Search for the cell housing the specified text and yield its [X, Y] center coordinate. 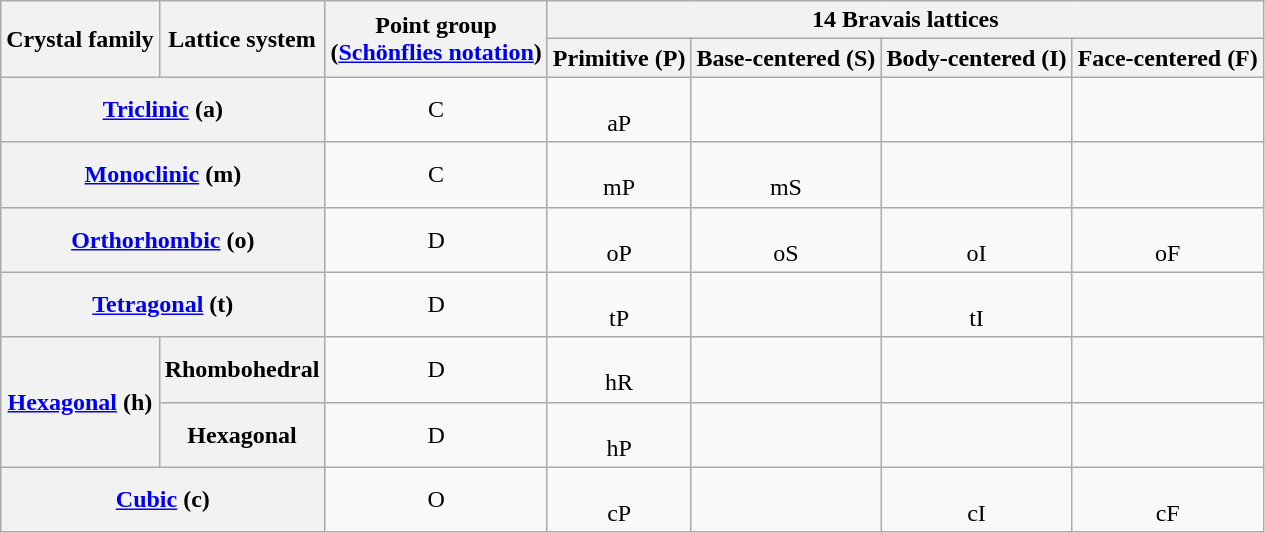
cP [619, 500]
tP [619, 304]
tI [976, 304]
O [436, 500]
oS [786, 240]
Triclinic (a) [163, 110]
mP [619, 174]
oI [976, 240]
Crystal family [80, 39]
oF [1168, 240]
aP [619, 110]
Hexagonal (h) [80, 402]
Point group (Schönflies notation) [436, 39]
Hexagonal [242, 434]
Rhombohedral [242, 370]
mS [786, 174]
Cubic (c) [163, 500]
Body-centered (I) [976, 58]
Base-centered (S) [786, 58]
Face-centered (F) [1168, 58]
14 Bravais lattices [905, 20]
oP [619, 240]
Orthorhombic (o) [163, 240]
cI [976, 500]
hR [619, 370]
hP [619, 434]
Monoclinic (m) [163, 174]
Tetragonal (t) [163, 304]
cF [1168, 500]
Primitive (P) [619, 58]
Lattice system [242, 39]
